Identify which cell holds the provided text, then report its [x, y] central coordinate. 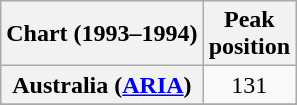
131 [249, 85]
Chart (1993–1994) [102, 34]
Peakposition [249, 34]
Australia (ARIA) [102, 85]
